Locate the cell with the specified text and output its [x, y] center coordinate. 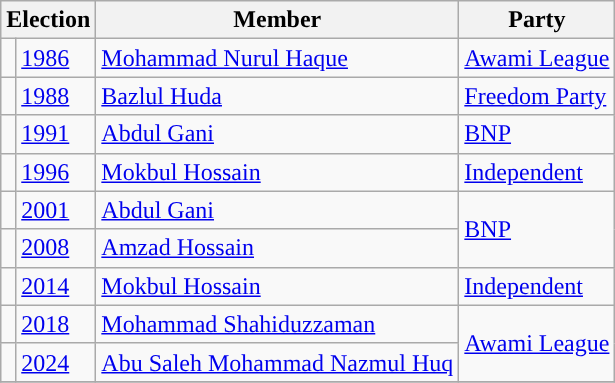
2001 [56, 210]
Party [537, 20]
Member [278, 20]
2014 [56, 286]
Amzad Hossain [278, 248]
Mohammad Shahiduzzaman [278, 324]
2018 [56, 324]
1986 [56, 58]
Mohammad Nurul Haque [278, 58]
2008 [56, 248]
Abu Saleh Mohammad Nazmul Huq [278, 362]
Election [48, 20]
Bazlul Huda [278, 96]
1988 [56, 96]
2024 [56, 362]
1991 [56, 134]
1996 [56, 172]
Freedom Party [537, 96]
